Determine the [x, y] coordinate at the center of the cell enclosing the given text.  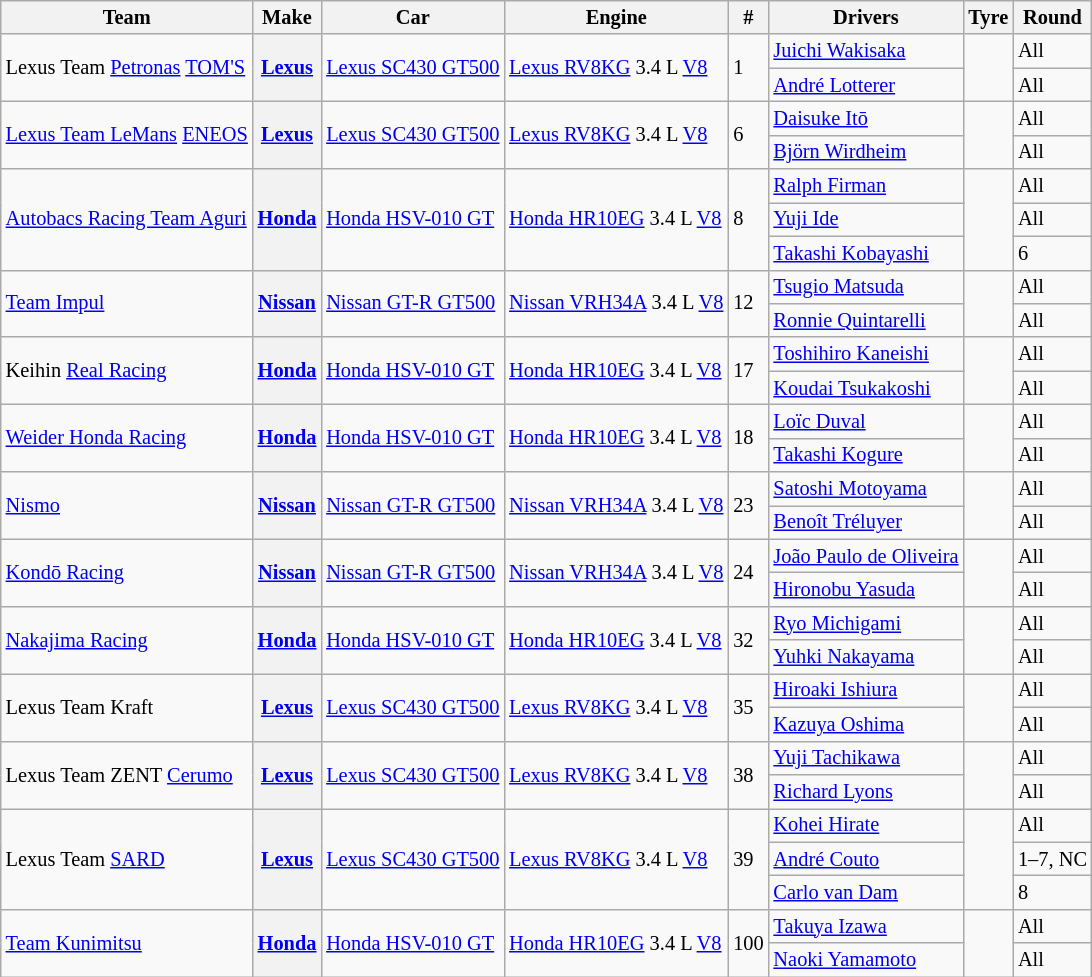
18 [748, 438]
24 [748, 572]
Ryo Michigami [866, 623]
# [748, 17]
João Paulo de Oliveira [866, 556]
Loïc Duval [866, 421]
Lexus Team SARD [127, 858]
1 [748, 68]
Koudai Tsukakoshi [866, 388]
Engine [616, 17]
38 [748, 774]
Autobacs Racing Team Aguri [127, 220]
Drivers [866, 17]
Ralph Firman [866, 186]
Car [412, 17]
Lexus Team ZENT Cerumo [127, 774]
Nismo [127, 506]
Carlo van Dam [866, 892]
Takashi Kogure [866, 455]
12 [748, 304]
Satoshi Motoyama [866, 489]
32 [748, 640]
Toshihiro Kaneishi [866, 354]
Richard Lyons [866, 791]
Tsugio Matsuda [866, 287]
Team Impul [127, 304]
Nakajima Racing [127, 640]
Hironobu Yasuda [866, 589]
Daisuke Itō [866, 118]
Make [288, 17]
Kohei Hirate [866, 825]
Lexus Team LeMans ENEOS [127, 134]
100 [748, 942]
23 [748, 506]
Yuhki Nakayama [866, 657]
Yuji Tachikawa [866, 758]
Hiroaki Ishiura [866, 690]
Yuji Ide [866, 219]
André Lotterer [866, 85]
Kondō Racing [127, 572]
35 [748, 706]
Keihin Real Racing [127, 370]
39 [748, 858]
Naoki Yamamoto [866, 960]
André Couto [866, 859]
Björn Wirdheim [866, 152]
Takuya Izawa [866, 926]
17 [748, 370]
Benoît Tréluyer [866, 522]
Lexus Team Kraft [127, 706]
1–7, NC [1052, 859]
Lexus Team Petronas TOM'S [127, 68]
Team Kunimitsu [127, 942]
Round [1052, 17]
Takashi Kobayashi [866, 253]
Juichi Wakisaka [866, 51]
Team [127, 17]
Ronnie Quintarelli [866, 320]
Tyre [988, 17]
Weider Honda Racing [127, 438]
Kazuya Oshima [866, 724]
